Search for the cell housing the specified text and yield its [X, Y] center coordinate. 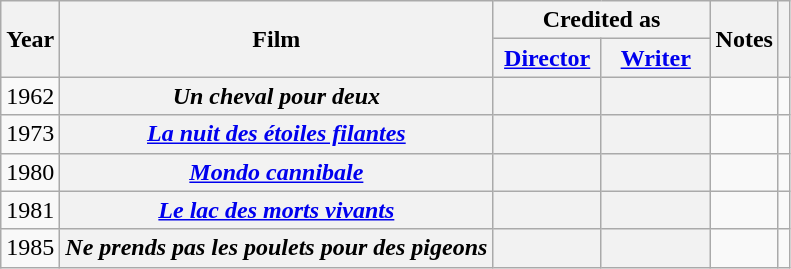
Film [276, 39]
Ne prends pas les poulets pour des pigeons [276, 248]
Un cheval pour deux [276, 96]
1985 [30, 248]
1981 [30, 210]
Writer [656, 58]
Mondo cannibale [276, 172]
1980 [30, 172]
1962 [30, 96]
Notes [744, 39]
Le lac des morts vivants [276, 210]
Credited as [602, 20]
Year [30, 39]
1973 [30, 134]
La nuit des étoiles filantes [276, 134]
Director [548, 58]
